Find where the given text appears and provide that cell's center as (x, y) coordinate. 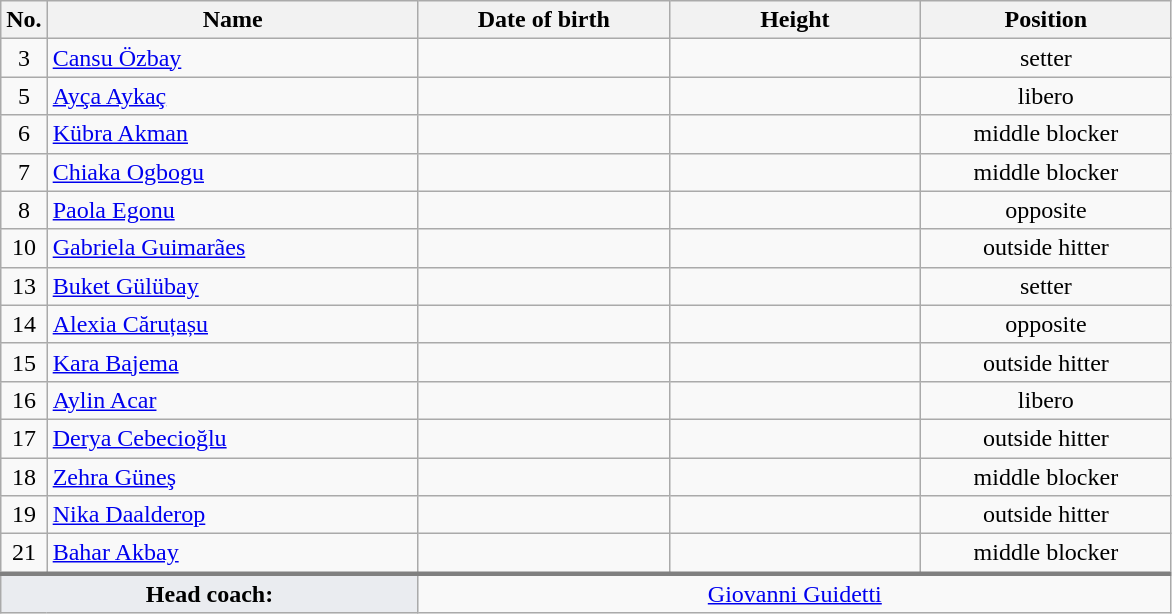
Position (1046, 20)
21 (24, 554)
14 (24, 324)
Paola Egonu (232, 210)
13 (24, 286)
18 (24, 477)
Aylin Acar (232, 400)
8 (24, 210)
5 (24, 96)
Zehra Güneş (232, 477)
19 (24, 515)
Chiaka Ogbogu (232, 172)
Ayça Aykaç (232, 96)
16 (24, 400)
Name (232, 20)
Head coach: (210, 593)
Cansu Özbay (232, 58)
Buket Gülübay (232, 286)
10 (24, 248)
17 (24, 438)
15 (24, 362)
Height (794, 20)
Nika Daalderop (232, 515)
Giovanni Guidetti (794, 593)
6 (24, 134)
Bahar Akbay (232, 554)
Date of birth (544, 20)
Alexia Căruțașu (232, 324)
Gabriela Guimarães (232, 248)
3 (24, 58)
Kara Bajema (232, 362)
Derya Cebecioğlu (232, 438)
7 (24, 172)
No. (24, 20)
Kübra Akman (232, 134)
